Identify which cell holds the provided text, then report its [X, Y] central coordinate. 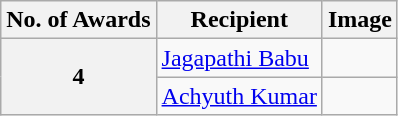
Jagapathi Babu [239, 58]
4 [78, 77]
No. of Awards [78, 20]
Image [360, 20]
Recipient [239, 20]
Achyuth Kumar [239, 96]
